From the cell containing the given text, extract its center point as [x, y] coordinate. 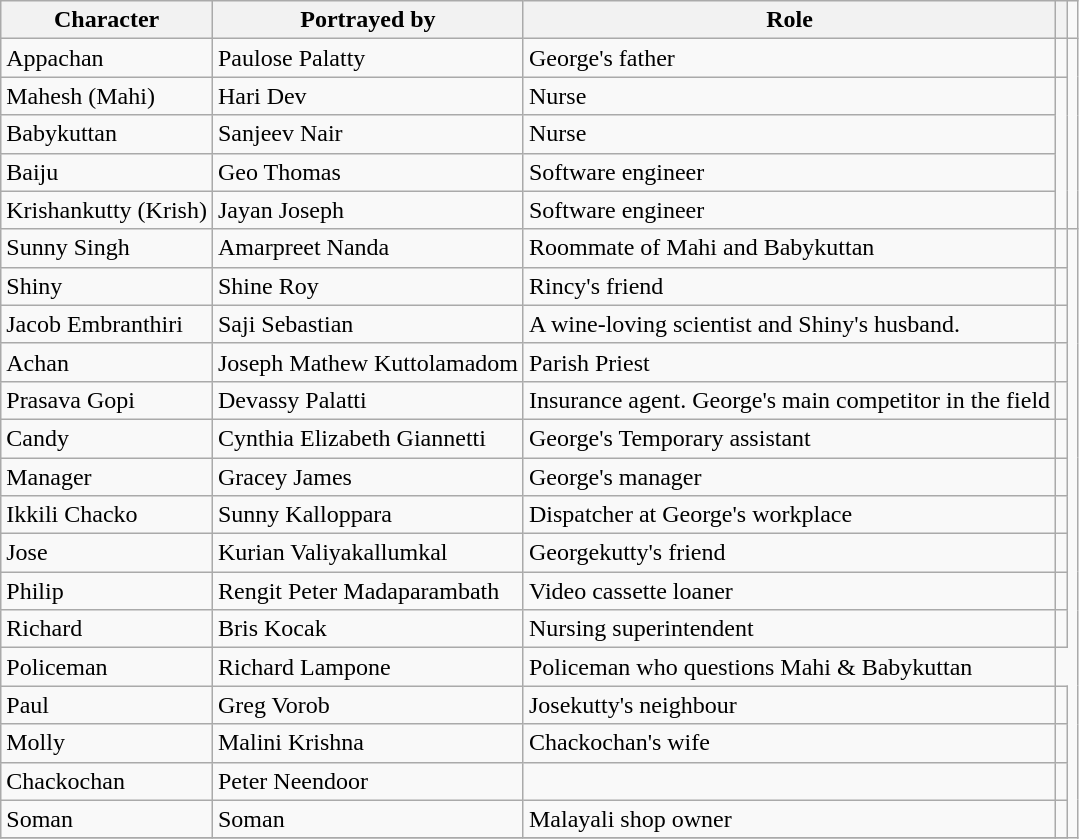
Cynthia Elizabeth Giannetti [368, 438]
Paul [107, 705]
Georgekutty's friend [789, 553]
Chackochan's wife [789, 743]
Policeman [107, 667]
Devassy Palatti [368, 400]
Appachan [107, 58]
Jacob Embranthiri [107, 324]
Baiju [107, 172]
Policeman who questions Mahi & Babykuttan [789, 667]
A wine-loving scientist and Shiny's husband. [789, 324]
Jayan Joseph [368, 210]
Richard Lampone [368, 667]
Video cassette loaner [789, 591]
Richard [107, 629]
Chackochan [107, 781]
Joseph Mathew Kuttolamadom [368, 362]
Malini Krishna [368, 743]
Rincy's friend [789, 286]
Hari Dev [368, 96]
Amarpreet Nanda [368, 248]
Sanjeev Nair [368, 134]
Ikkili Chacko [107, 515]
Character [107, 20]
George's manager [789, 477]
Josekutty's neighbour [789, 705]
George's father [789, 58]
Rengit Peter Madaparambath [368, 591]
Gracey James [368, 477]
Dispatcher at George's workplace [789, 515]
Shine Roy [368, 286]
Greg Vorob [368, 705]
Manager [107, 477]
Babykuttan [107, 134]
Mahesh (Mahi) [107, 96]
George's Temporary assistant [789, 438]
Bris Kocak [368, 629]
Kurian Valiyakallumkal [368, 553]
Krishankutty (Krish) [107, 210]
Saji Sebastian [368, 324]
Roommate of Mahi and Babykuttan [789, 248]
Portrayed by [368, 20]
Molly [107, 743]
Candy [107, 438]
Nursing superintendent [789, 629]
Malayali shop owner [789, 819]
Sunny Kalloppara [368, 515]
Insurance agent. George's main competitor in the field [789, 400]
Parish Priest [789, 362]
Achan [107, 362]
Philip [107, 591]
Peter Neendoor [368, 781]
Geo Thomas [368, 172]
Paulose Palatty [368, 58]
Shiny [107, 286]
Prasava Gopi [107, 400]
Role [789, 20]
Jose [107, 553]
Sunny Singh [107, 248]
